Determine the [x, y] coordinate at the center of the cell enclosing the given text.  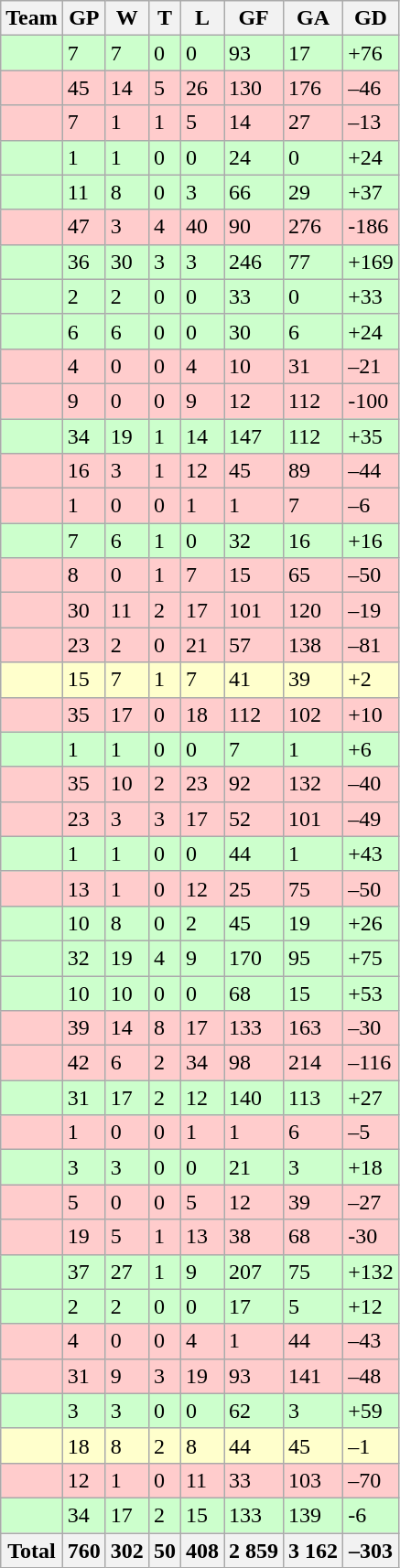
147 [254, 436]
–43 [372, 1341]
+35 [372, 436]
66 [254, 192]
+27 [372, 1098]
176 [313, 88]
-186 [372, 227]
760 [84, 1551]
47 [84, 227]
+2 [372, 680]
138 [313, 645]
+53 [372, 993]
+76 [372, 53]
141 [313, 1376]
W [126, 18]
–27 [372, 1202]
29 [313, 192]
–48 [372, 1376]
89 [313, 471]
+169 [372, 262]
2 859 [254, 1551]
+26 [372, 923]
139 [313, 1515]
302 [126, 1551]
-30 [372, 1237]
95 [313, 958]
GD [372, 18]
24 [254, 157]
50 [165, 1551]
+43 [372, 854]
–21 [372, 366]
163 [313, 1028]
–70 [372, 1480]
132 [313, 784]
214 [313, 1063]
–5 [372, 1133]
103 [313, 1480]
-6 [372, 1515]
T [165, 18]
170 [254, 958]
+12 [372, 1306]
246 [254, 262]
36 [84, 262]
40 [201, 227]
120 [313, 610]
98 [254, 1063]
–46 [372, 88]
65 [313, 575]
207 [254, 1272]
130 [254, 88]
–1 [372, 1445]
276 [313, 227]
–303 [372, 1551]
GA [313, 18]
90 [254, 227]
+75 [372, 958]
+18 [372, 1167]
37 [84, 1272]
+10 [372, 714]
42 [84, 1063]
+33 [372, 296]
38 [254, 1237]
GF [254, 18]
Team [32, 18]
57 [254, 645]
102 [313, 714]
–44 [372, 471]
+59 [372, 1411]
77 [313, 262]
Total [32, 1551]
62 [254, 1411]
–40 [372, 784]
3 162 [313, 1551]
+37 [372, 192]
+6 [372, 749]
25 [254, 888]
GP [84, 18]
-100 [372, 401]
–6 [372, 506]
140 [254, 1098]
52 [254, 819]
–49 [372, 819]
L [201, 18]
+132 [372, 1272]
–30 [372, 1028]
113 [313, 1098]
408 [201, 1551]
–81 [372, 645]
26 [201, 88]
41 [254, 680]
+16 [372, 541]
–19 [372, 610]
–13 [372, 123]
–116 [372, 1063]
92 [254, 784]
